Pinpoint the cell where the given text exists, returning its [x, y] midpoint coordinate. 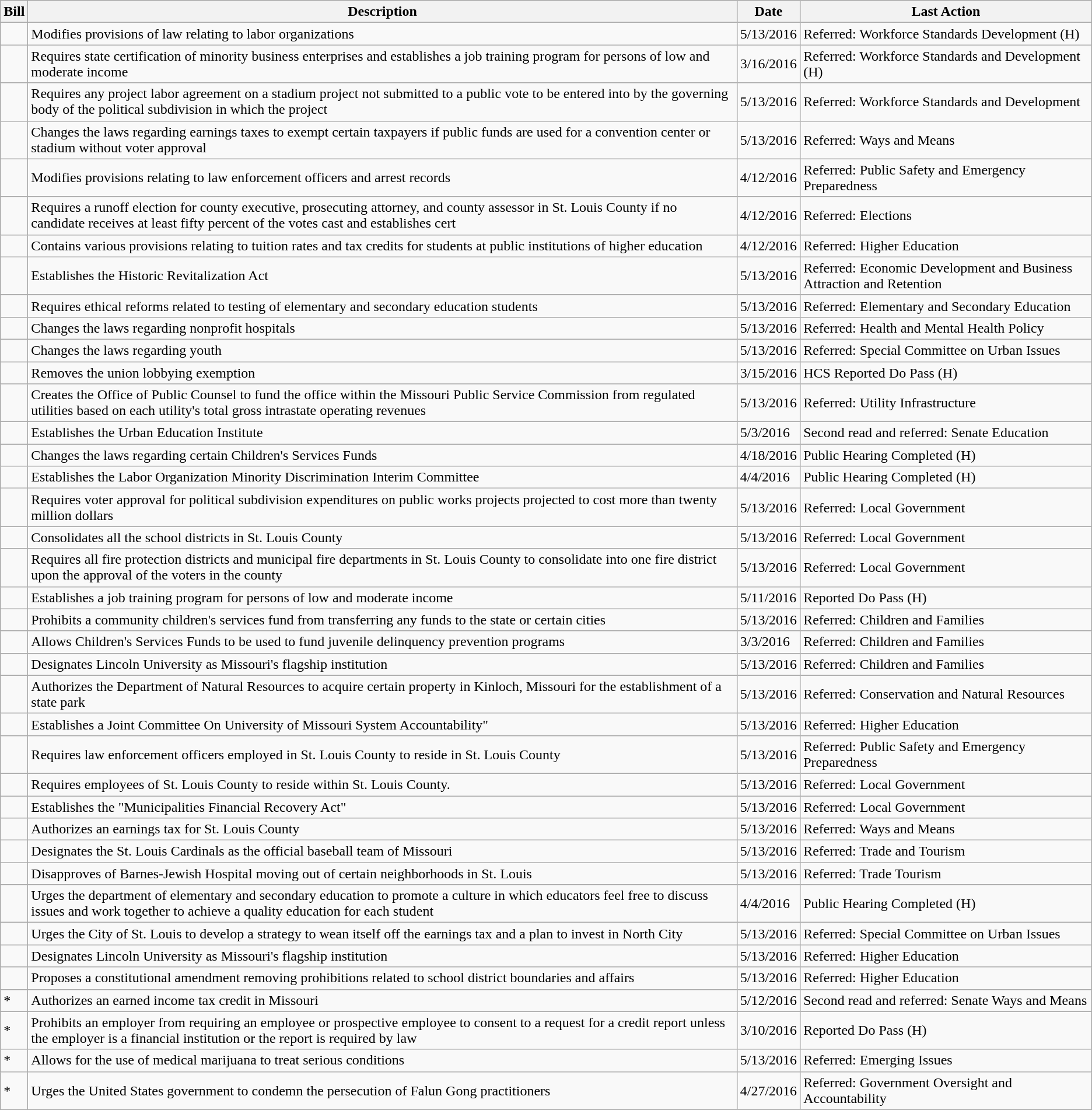
Requires law enforcement officers employed in St. Louis County to reside in St. Louis County [383, 754]
Designates the St. Louis Cardinals as the official baseball team of Missouri [383, 851]
Referred: Workforce Standards and Development (H) [946, 64]
Date [768, 12]
Establishes the "Municipalities Financial Recovery Act" [383, 807]
Disapproves of Barnes-Jewish Hospital moving out of certain neighborhoods in St. Louis [383, 874]
Referred: Health and Mental Health Policy [946, 328]
Consolidates all the school districts in St. Louis County [383, 537]
Referred: Government Oversight and Accountability [946, 1090]
Requires state certification of minority business enterprises and establishes a job training program for persons of low and moderate income [383, 64]
Authorizes an earnings tax for St. Louis County [383, 829]
Referred: Elections [946, 216]
Requires employees of St. Louis County to reside within St. Louis County. [383, 784]
HCS Reported Do Pass (H) [946, 373]
Referred: Trade and Tourism [946, 851]
Establishes the Urban Education Institute [383, 433]
Urges the United States government to condemn the persecution of Falun Gong practitioners [383, 1090]
3/16/2016 [768, 64]
3/3/2016 [768, 642]
Last Action [946, 12]
Referred: Trade Tourism [946, 874]
Referred: Conservation and Natural Resources [946, 694]
Contains various provisions relating to tuition rates and tax credits for students at public institutions of higher education [383, 246]
3/10/2016 [768, 1031]
Removes the union lobbying exemption [383, 373]
Establishes the Labor Organization Minority Discrimination Interim Committee [383, 477]
Establishes the Historic Revitalization Act [383, 275]
Description [383, 12]
Authorizes the Department of Natural Resources to acquire certain property in Kinloch, Missouri for the establishment of a state park [383, 694]
Urges the City of St. Louis to develop a strategy to wean itself off the earnings tax and a plan to invest in North City [383, 934]
5/12/2016 [768, 1000]
Changes the laws regarding certain Children's Services Funds [383, 455]
Prohibits a community children's services fund from transferring any funds to the state or certain cities [383, 620]
Establishes a Joint Committee On University of Missouri System Accountability" [383, 724]
Requires voter approval for political subdivision expenditures on public works projects projected to cost more than twenty million dollars [383, 508]
Referred: Elementary and Secondary Education [946, 306]
3/15/2016 [768, 373]
Modifies provisions relating to law enforcement officers and arrest records [383, 177]
Establishes a job training program for persons of low and moderate income [383, 598]
Referred: Workforce Standards Development (H) [946, 34]
Referred: Emerging Issues [946, 1060]
4/27/2016 [768, 1090]
Changes the laws regarding youth [383, 350]
Referred: Workforce Standards and Development [946, 102]
4/18/2016 [768, 455]
Referred: Economic Development and Business Attraction and Retention [946, 275]
Bill [14, 12]
Proposes a constitutional amendment removing prohibitions related to school district boundaries and affairs [383, 978]
Referred: Utility Infrastructure [946, 403]
5/11/2016 [768, 598]
5/3/2016 [768, 433]
Changes the laws regarding nonprofit hospitals [383, 328]
Second read and referred: Senate Ways and Means [946, 1000]
Allows Children's Services Funds to be used to fund juvenile delinquency prevention programs [383, 642]
Requires ethical reforms related to testing of elementary and secondary education students [383, 306]
Modifies provisions of law relating to labor organizations [383, 34]
Authorizes an earned income tax credit in Missouri [383, 1000]
Allows for the use of medical marijuana to treat serious conditions [383, 1060]
Second read and referred: Senate Education [946, 433]
